Return (X, Y) of the center of cell containing provided text 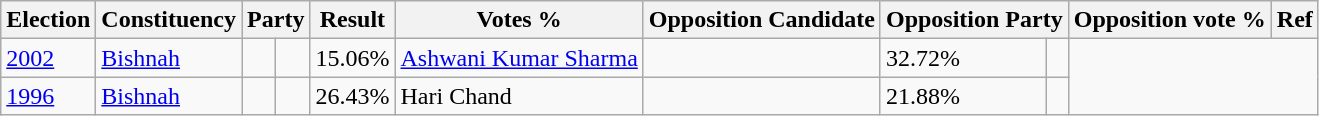
Party (276, 20)
21.88% (963, 96)
Result (352, 20)
Opposition vote % (1170, 20)
26.43% (352, 96)
2002 (48, 58)
Hari Chand (519, 96)
Ref (1294, 20)
Opposition Party (974, 20)
32.72% (963, 58)
Ashwani Kumar Sharma (519, 58)
Votes % (519, 20)
Opposition Candidate (762, 20)
15.06% (352, 58)
Election (48, 20)
Constituency (169, 20)
1996 (48, 96)
